Find where the given text appears and provide that cell's center as [X, Y] coordinate. 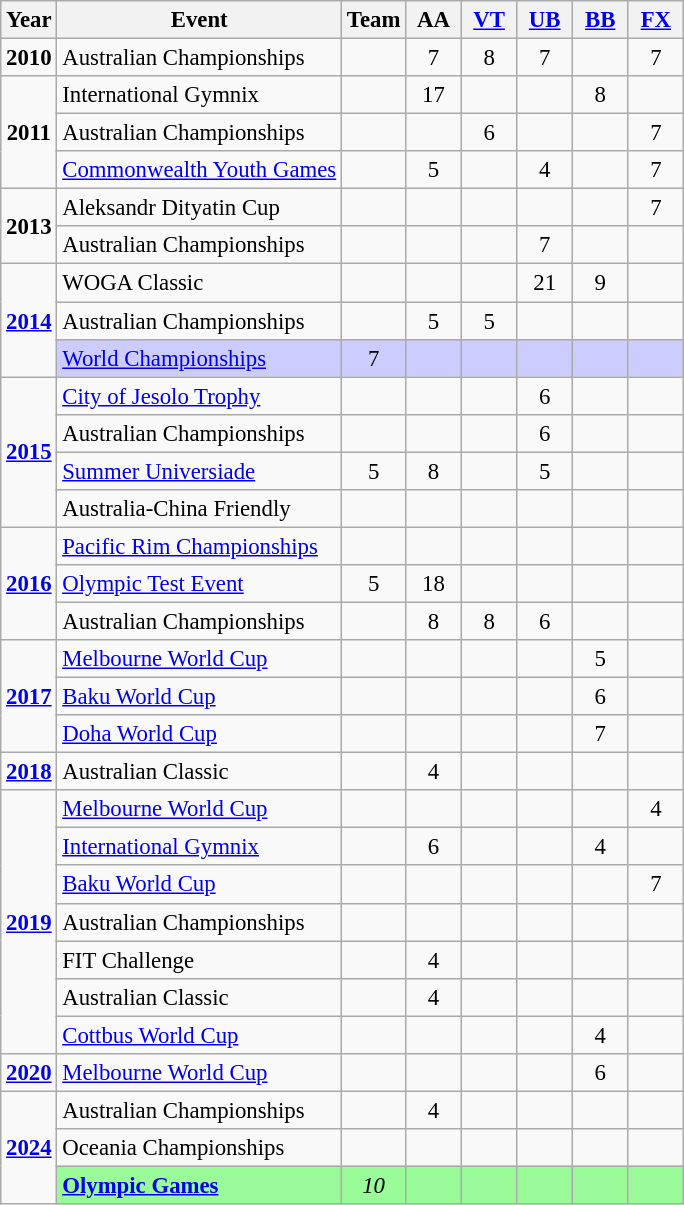
Event [200, 20]
Year [29, 20]
World Championships [200, 358]
Aleksandr Dityatin Cup [200, 208]
WOGA Classic [200, 283]
17 [434, 95]
Olympic Test Event [200, 584]
BB [600, 20]
FIT Challenge [200, 960]
18 [434, 584]
Australia-China Friendly [200, 509]
UB [545, 20]
Pacific Rim Championships [200, 546]
2020 [29, 1073]
2015 [29, 452]
2011 [29, 132]
2018 [29, 772]
Oceania Championships [200, 1148]
2010 [29, 58]
10 [374, 1185]
2014 [29, 320]
Cottbus World Cup [200, 1035]
2024 [29, 1148]
Summer Universiade [200, 471]
2017 [29, 696]
9 [600, 283]
VT [489, 20]
Commonwealth Youth Games [200, 170]
AA [434, 20]
Olympic Games [200, 1185]
2016 [29, 584]
FX [656, 20]
Doha World Cup [200, 734]
2013 [29, 226]
City of Jesolo Trophy [200, 396]
Team [374, 20]
2019 [29, 922]
21 [545, 283]
